Return (x, y) of the center of cell containing provided text 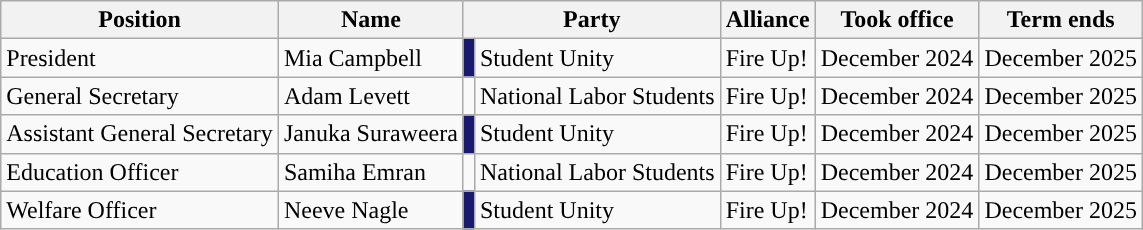
Welfare Officer (140, 210)
Assistant General Secretary (140, 134)
President (140, 58)
Name (370, 20)
General Secretary (140, 96)
Position (140, 20)
Samiha Emran (370, 172)
Januka Suraweera (370, 134)
Took office (897, 20)
Adam Levett (370, 96)
Education Officer (140, 172)
Party (592, 20)
Neeve Nagle (370, 210)
Term ends (1061, 20)
Alliance (768, 20)
Mia Campbell (370, 58)
